Pinpoint the cell where the given text exists, returning its (x, y) midpoint coordinate. 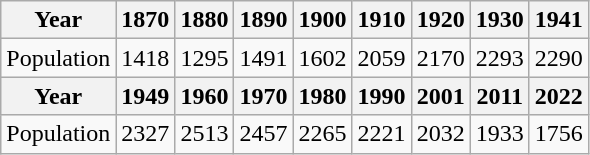
2290 (558, 58)
1960 (204, 96)
1880 (204, 20)
1970 (264, 96)
1900 (322, 20)
1941 (558, 20)
1418 (146, 58)
1930 (500, 20)
1990 (382, 96)
1756 (558, 134)
1890 (264, 20)
1933 (500, 134)
1491 (264, 58)
2293 (500, 58)
1295 (204, 58)
2327 (146, 134)
2265 (322, 134)
2011 (500, 96)
1920 (440, 20)
1870 (146, 20)
2457 (264, 134)
2170 (440, 58)
2032 (440, 134)
2513 (204, 134)
2001 (440, 96)
2022 (558, 96)
1980 (322, 96)
1910 (382, 20)
2221 (382, 134)
1949 (146, 96)
1602 (322, 58)
2059 (382, 58)
